Pinpoint the cell where the given text exists, returning its [X, Y] midpoint coordinate. 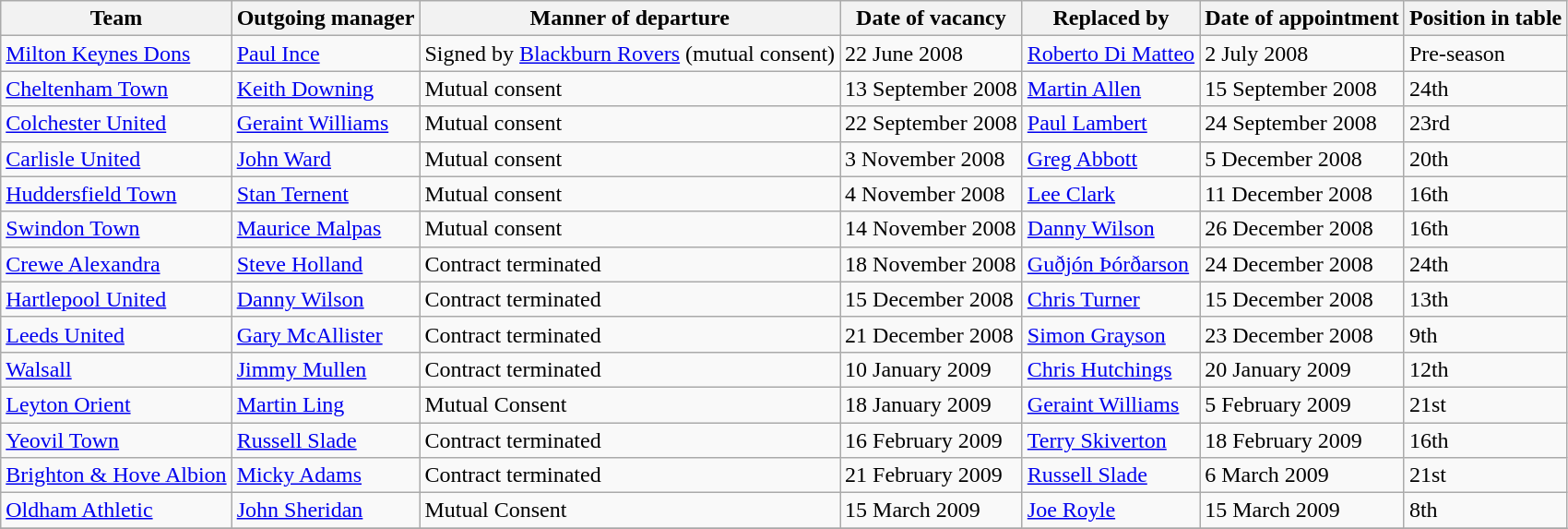
Date of vacancy [932, 18]
Stan Ternent [326, 194]
Swindon Town [116, 229]
Walsall [116, 369]
14 November 2008 [932, 229]
18 February 2009 [1302, 440]
24 December 2008 [1302, 264]
2 July 2008 [1302, 54]
15 September 2008 [1302, 89]
Martin Ling [326, 404]
Colchester United [116, 124]
Pre-season [1485, 54]
Steve Holland [326, 264]
18 January 2009 [932, 404]
Signed by Blackburn Rovers (mutual consent) [630, 54]
24 September 2008 [1302, 124]
23 December 2008 [1302, 334]
Manner of departure [630, 18]
Date of appointment [1302, 18]
Position in table [1485, 18]
10 January 2009 [932, 369]
4 November 2008 [932, 194]
13 September 2008 [932, 89]
Roberto Di Matteo [1111, 54]
Carlisle United [116, 159]
12th [1485, 369]
Huddersfield Town [116, 194]
13th [1485, 299]
Paul Ince [326, 54]
Outgoing manager [326, 18]
23rd [1485, 124]
Yeovil Town [116, 440]
John Sheridan [326, 511]
5 February 2009 [1302, 404]
16 February 2009 [932, 440]
Oldham Athletic [116, 511]
3 November 2008 [932, 159]
11 December 2008 [1302, 194]
Guðjón Þórðarson [1111, 264]
Replaced by [1111, 18]
Hartlepool United [116, 299]
Martin Allen [1111, 89]
8th [1485, 511]
Simon Grayson [1111, 334]
Team [116, 18]
Paul Lambert [1111, 124]
Micky Adams [326, 475]
Leyton Orient [116, 404]
21 December 2008 [932, 334]
26 December 2008 [1302, 229]
Jimmy Mullen [326, 369]
6 March 2009 [1302, 475]
Greg Abbott [1111, 159]
5 December 2008 [1302, 159]
Joe Royle [1111, 511]
John Ward [326, 159]
20 January 2009 [1302, 369]
18 November 2008 [932, 264]
22 September 2008 [932, 124]
9th [1485, 334]
Terry Skiverton [1111, 440]
21 February 2009 [932, 475]
Maurice Malpas [326, 229]
Milton Keynes Dons [116, 54]
20th [1485, 159]
Chris Turner [1111, 299]
Crewe Alexandra [116, 264]
Chris Hutchings [1111, 369]
Leeds United [116, 334]
Brighton & Hove Albion [116, 475]
Gary McAllister [326, 334]
22 June 2008 [932, 54]
Keith Downing [326, 89]
Cheltenham Town [116, 89]
Lee Clark [1111, 194]
